Identify which cell holds the provided text, then report its (x, y) central coordinate. 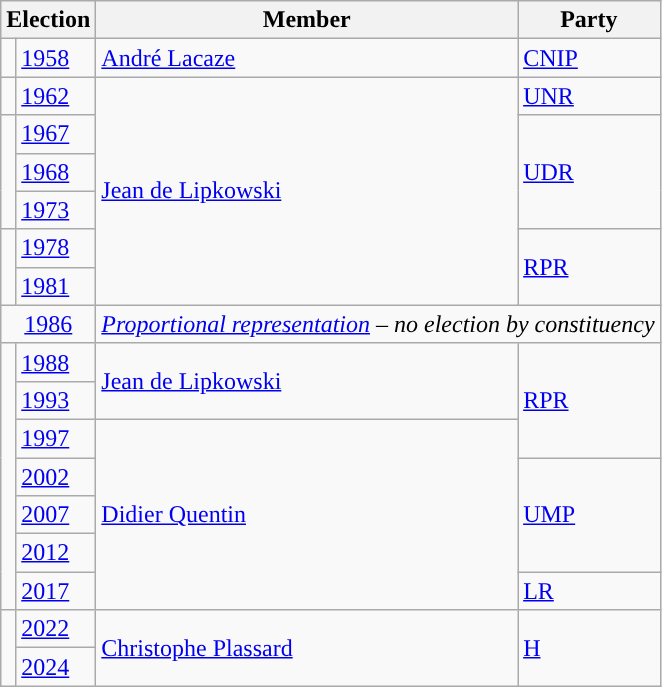
2007 (56, 515)
1978 (56, 248)
UMP (589, 515)
2017 (56, 591)
H (589, 648)
UDR (589, 172)
Party (589, 20)
2022 (56, 629)
2012 (56, 553)
Didier Quentin (307, 514)
André Lacaze (307, 58)
Election (48, 20)
1997 (56, 438)
Christophe Plassard (307, 648)
1967 (56, 134)
UNR (589, 96)
1988 (56, 362)
1962 (56, 96)
2024 (56, 667)
1981 (56, 286)
1973 (56, 210)
2002 (56, 477)
Proportional representation – no election by constituency (378, 324)
CNIP (589, 58)
1968 (56, 172)
LR (589, 591)
Member (307, 20)
1958 (56, 58)
1986 (48, 324)
1993 (56, 400)
